Extract the (X, Y) coordinate from the center of the cell holding the provided text.  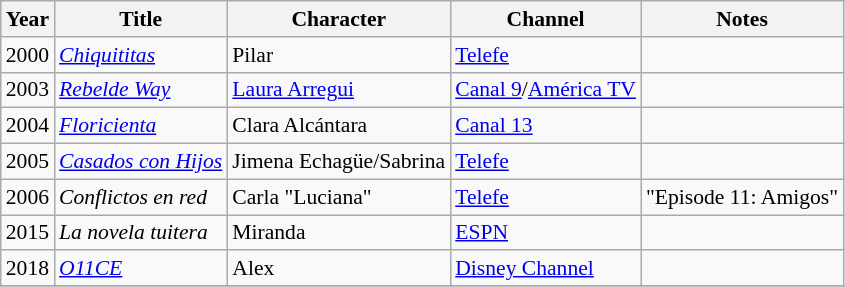
Casados con Hijos (140, 162)
2006 (28, 197)
Alex (338, 269)
Character (338, 19)
La novela tuitera (140, 233)
2018 (28, 269)
O11CE (140, 269)
Notes (742, 19)
2005 (28, 162)
Clara Alcántara (338, 126)
2015 (28, 233)
Year (28, 19)
Channel (546, 19)
Conflictos en red (140, 197)
Laura Arregui (338, 90)
Floricienta (140, 126)
"Episode 11: Amigos" (742, 197)
Disney Channel (546, 269)
ESPN (546, 233)
Miranda (338, 233)
Carla "Luciana" (338, 197)
2004 (28, 126)
Canal 13 (546, 126)
Chiquititas (140, 55)
Rebelde Way (140, 90)
Canal 9/América TV (546, 90)
2003 (28, 90)
Pilar (338, 55)
Title (140, 19)
2000 (28, 55)
Jimena Echagüe/Sabrina (338, 162)
